Search for the cell housing the specified text and yield its [X, Y] center coordinate. 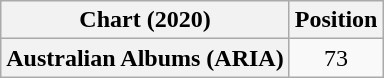
Chart (2020) [145, 20]
Australian Albums (ARIA) [145, 58]
Position [336, 20]
73 [336, 58]
